Extract the (x, y) coordinate from the center of the cell holding the provided text.  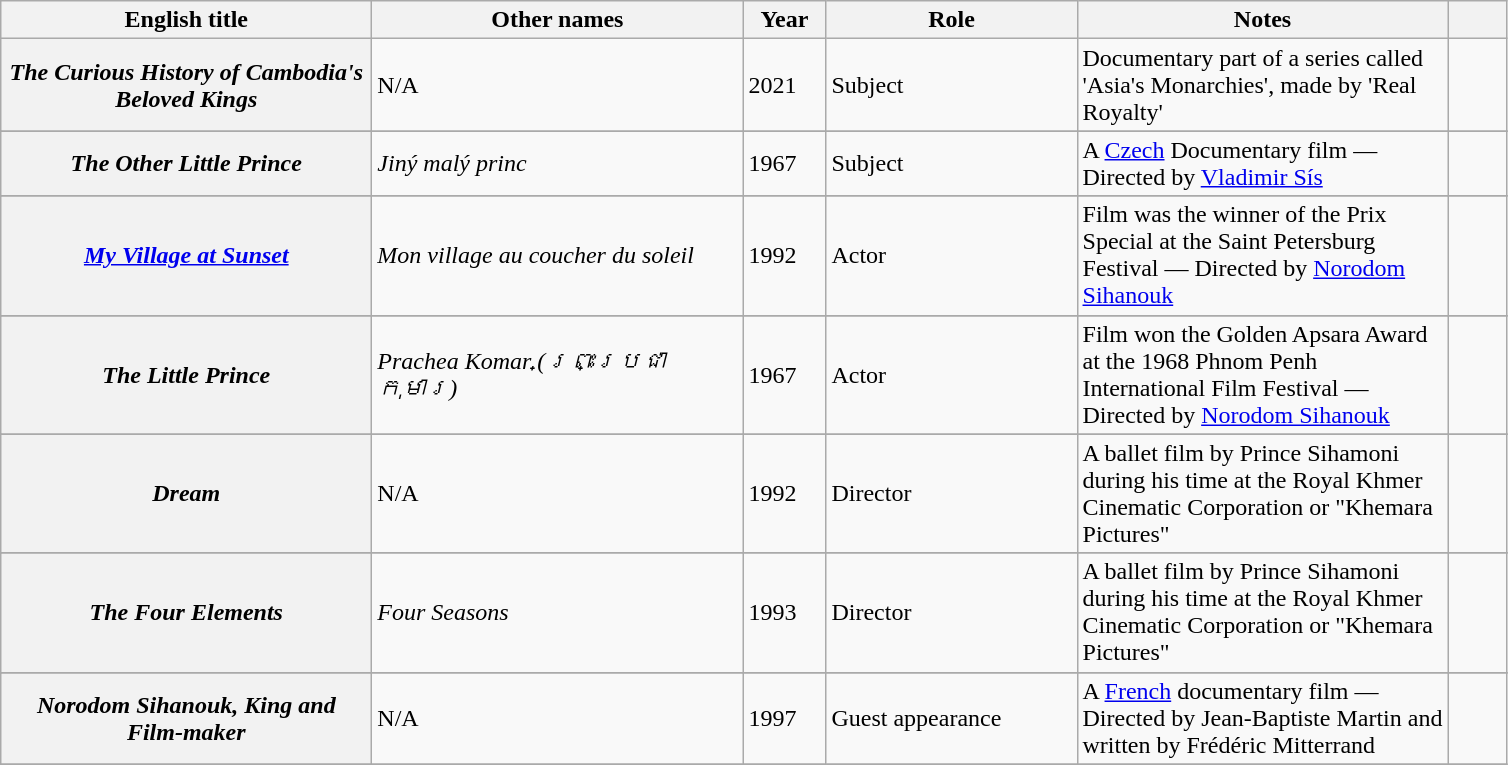
Four Seasons (558, 612)
Role (952, 20)
1993 (784, 612)
2021 (784, 85)
Year (784, 20)
A Czech Documentary film — Directed by Vladimir Sís (1262, 164)
English title (186, 20)
1997 (784, 718)
The Curious History of Cambodia's Beloved Kings (186, 85)
Notes (1262, 20)
Documentary part of a series called 'Asia's Monarchies', made by 'Real Royalty' (1262, 85)
Other names (558, 20)
Dream (186, 494)
The Other Little Prince (186, 164)
My Village at Sunset (186, 256)
Jiný malý princ (558, 164)
Film was the winner of the Prix Special at the Saint Petersburg Festival — Directed by Norodom Sihanouk (1262, 256)
The Four Elements (186, 612)
Film won the Golden Apsara Award at the 1968 Phnom Penh International Film Festival — Directed by Norodom Sihanouk (1262, 374)
Guest appearance (952, 718)
A French documentary film — Directed by Jean-Baptiste Martin and written by Frédéric Mitterrand (1262, 718)
The Little Prince (186, 374)
Mon village au coucher du soleil (558, 256)
Prachea Komar (ព្រះប្រជាកុមារ) (558, 374)
Norodom Sihanouk, King and Film-maker (186, 718)
